Return [X, Y] of the center of cell containing provided text 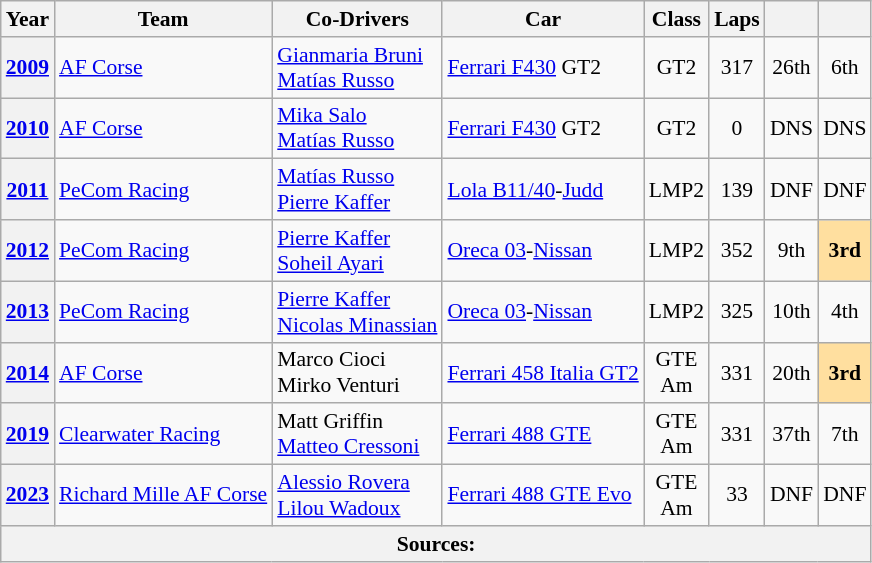
Lola B11/40-Judd [542, 190]
Class [676, 19]
7th [844, 434]
352 [737, 250]
Laps [737, 19]
20th [792, 372]
Matías Russo Pierre Kaffer [357, 190]
Car [542, 19]
4th [844, 312]
Year [28, 19]
Team [163, 19]
Pierre Kaffer Nicolas Minassian [357, 312]
Ferrari 488 GTE [542, 434]
Ferrari 488 GTE Evo [542, 496]
2012 [28, 250]
Marco Cioci Mirko Venturi [357, 372]
Co-Drivers [357, 19]
Alessio Rovera Lilou Wadoux [357, 496]
Pierre Kaffer Soheil Ayari [357, 250]
Gianmaria Bruni Matías Russo [357, 68]
0 [737, 128]
2013 [28, 312]
2011 [28, 190]
Matt Griffin Matteo Cressoni [357, 434]
10th [792, 312]
Sources: [436, 544]
26th [792, 68]
2023 [28, 496]
2009 [28, 68]
37th [792, 434]
2014 [28, 372]
317 [737, 68]
Richard Mille AF Corse [163, 496]
325 [737, 312]
2019 [28, 434]
Clearwater Racing [163, 434]
33 [737, 496]
139 [737, 190]
Mika Salo Matías Russo [357, 128]
2010 [28, 128]
Ferrari 458 Italia GT2 [542, 372]
6th [844, 68]
9th [792, 250]
